Return the [x, y] coordinate for the center point of the cell that contains the specified text.  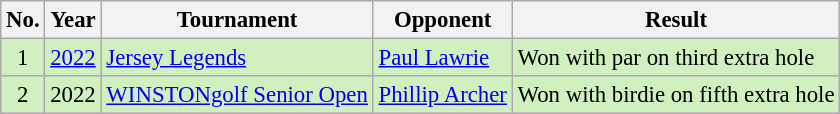
No. [23, 20]
WINSTONgolf Senior Open [237, 95]
2 [23, 95]
Won with birdie on fifth extra hole [676, 95]
1 [23, 58]
Result [676, 20]
Phillip Archer [442, 95]
Jersey Legends [237, 58]
Opponent [442, 20]
Paul Lawrie [442, 58]
Year [73, 20]
Tournament [237, 20]
Won with par on third extra hole [676, 58]
